From the cell containing the given text, extract its center point as (x, y) coordinate. 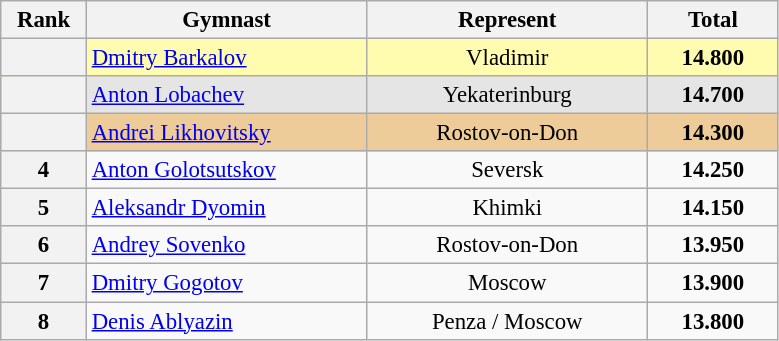
14.300 (714, 133)
Moscow (508, 283)
Denis Ablyazin (226, 321)
Total (714, 20)
8 (44, 321)
13.900 (714, 283)
Aleksandr Dyomin (226, 208)
Khimki (508, 208)
14.800 (714, 58)
Represent (508, 20)
Seversk (508, 170)
6 (44, 245)
7 (44, 283)
Andrei Likhovitsky (226, 133)
Andrey Sovenko (226, 245)
Vladimir (508, 58)
Rank (44, 20)
Anton Golotsutskov (226, 170)
14.150 (714, 208)
4 (44, 170)
Penza / Moscow (508, 321)
Dmitry Barkalov (226, 58)
13.800 (714, 321)
13.950 (714, 245)
14.250 (714, 170)
Anton Lobachev (226, 95)
5 (44, 208)
Gymnast (226, 20)
Yekaterinburg (508, 95)
14.700 (714, 95)
Dmitry Gogotov (226, 283)
